Capture the cell that displays the provided text and extract its (x, y) central coordinate. 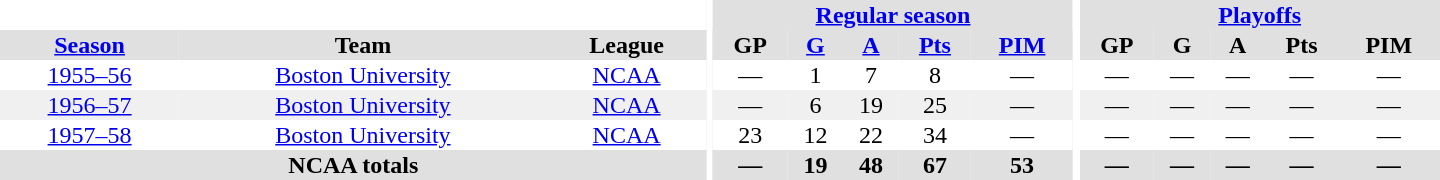
Team (362, 45)
48 (871, 165)
Regular season (893, 15)
23 (750, 135)
25 (935, 105)
Playoffs (1260, 15)
8 (935, 75)
League (627, 45)
Season (90, 45)
NCAA totals (354, 165)
12 (816, 135)
34 (935, 135)
6 (816, 105)
67 (935, 165)
1957–58 (90, 135)
22 (871, 135)
1 (816, 75)
7 (871, 75)
1955–56 (90, 75)
1956–57 (90, 105)
53 (1022, 165)
